Extract the (x, y) coordinate from the center of the cell holding the provided text.  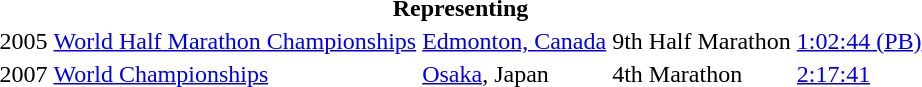
World Half Marathon Championships (235, 41)
Edmonton, Canada (514, 41)
Half Marathon (720, 41)
9th (628, 41)
